Search for the cell housing the specified text and yield its [X, Y] center coordinate. 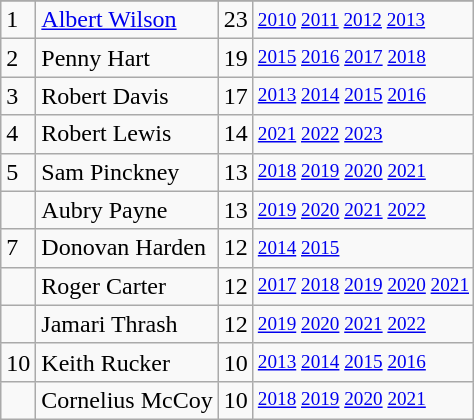
Jamari Thrash [127, 324]
2021 2022 2023 [363, 134]
Albert Wilson [127, 20]
4 [18, 134]
2010 2011 2012 2013 [363, 20]
Roger Carter [127, 286]
Robert Lewis [127, 134]
Aubry Payne [127, 210]
14 [236, 134]
Cornelius McCoy [127, 400]
2015 2016 2017 2018 [363, 58]
2 [18, 58]
Keith Rucker [127, 362]
Penny Hart [127, 58]
7 [18, 248]
19 [236, 58]
2017 2018 2019 2020 2021 [363, 286]
Sam Pinckney [127, 172]
1 [18, 20]
2014 2015 [363, 248]
Robert Davis [127, 96]
3 [18, 96]
5 [18, 172]
23 [236, 20]
Donovan Harden [127, 248]
17 [236, 96]
